Identify which cell holds the provided text, then report its (x, y) central coordinate. 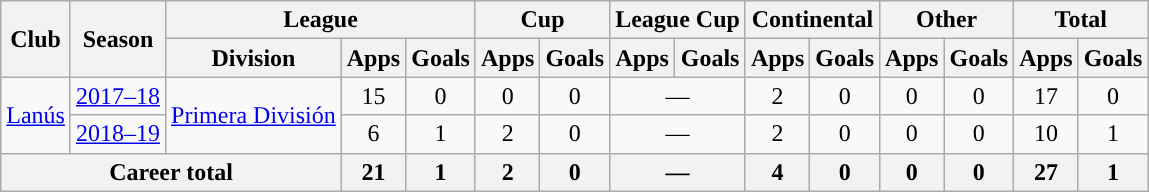
Other (947, 20)
17 (1046, 96)
League Cup (678, 20)
Club (36, 39)
2017–18 (118, 96)
Lanús (36, 115)
21 (373, 172)
2018–19 (118, 134)
Total (1081, 20)
10 (1046, 134)
Division (254, 58)
Primera División (254, 115)
League (321, 20)
15 (373, 96)
6 (373, 134)
27 (1046, 172)
Season (118, 39)
Cup (542, 20)
4 (777, 172)
Career total (171, 172)
Continental (812, 20)
